Locate the cell with the specified text and output its [x, y] center coordinate. 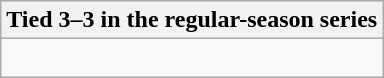
Tied 3–3 in the regular-season series [192, 20]
